From the cell containing the given text, extract its center point as (X, Y) coordinate. 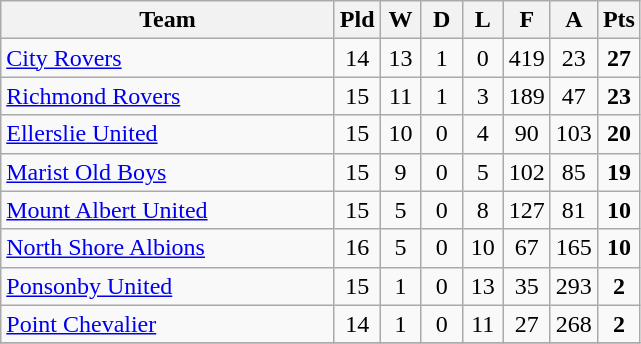
419 (526, 58)
W (400, 20)
67 (526, 248)
D (442, 20)
L (482, 20)
Richmond Rovers (168, 96)
Marist Old Boys (168, 172)
102 (526, 172)
A (574, 20)
Mount Albert United (168, 210)
81 (574, 210)
Ellerslie United (168, 134)
165 (574, 248)
3 (482, 96)
293 (574, 286)
Team (168, 20)
F (526, 20)
Point Chevalier (168, 324)
85 (574, 172)
90 (526, 134)
Pts (618, 20)
47 (574, 96)
189 (526, 96)
20 (618, 134)
9 (400, 172)
Ponsonby United (168, 286)
Pld (357, 20)
19 (618, 172)
127 (526, 210)
4 (482, 134)
268 (574, 324)
16 (357, 248)
North Shore Albions (168, 248)
35 (526, 286)
103 (574, 134)
City Rovers (168, 58)
8 (482, 210)
